Determine the [x, y] coordinate at the center of the cell enclosing the given text.  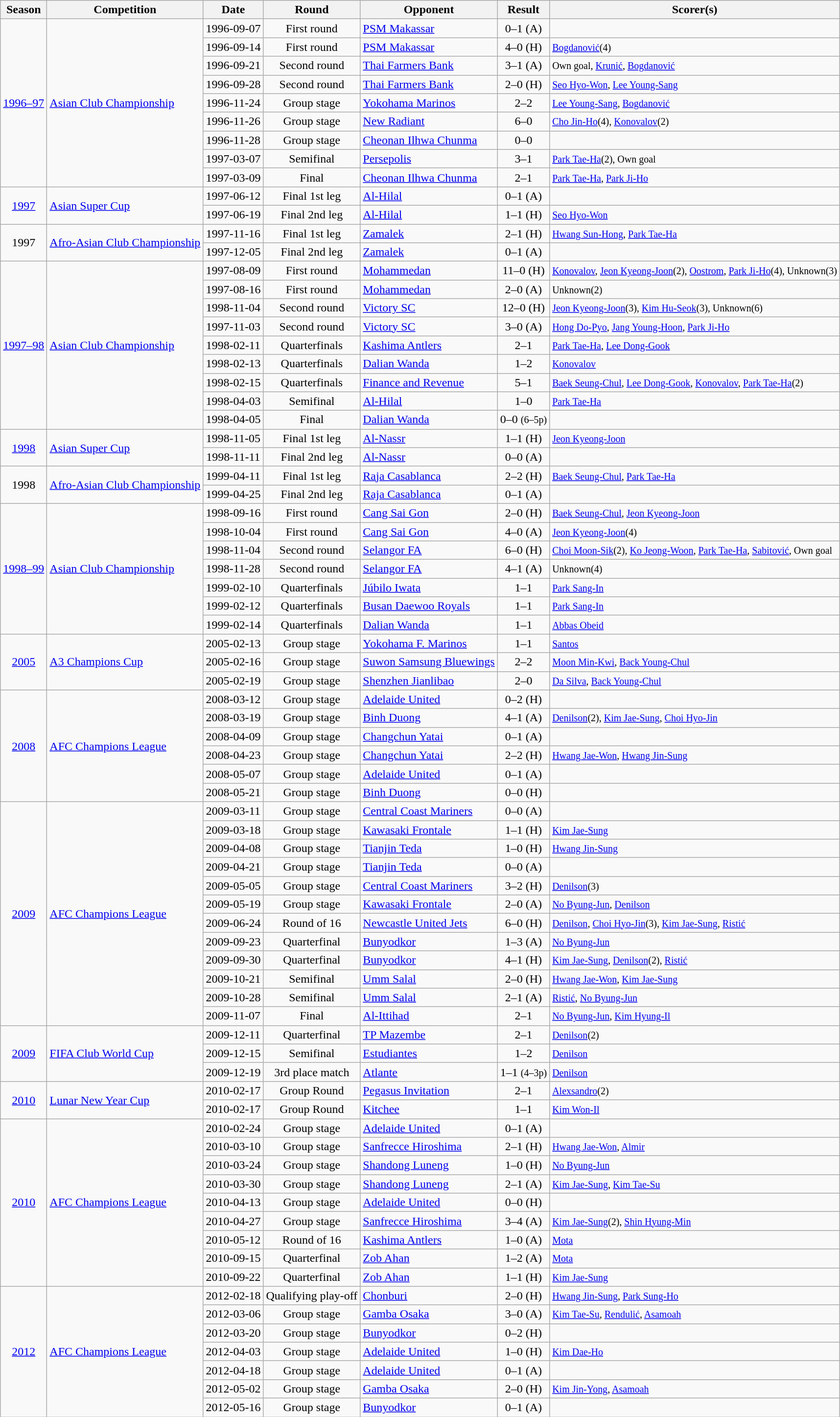
Cho Jin-Ho(4), Konovalov(2) [695, 121]
Jeon Kyeong-Joon [695, 438]
2009-09-30 [233, 960]
Unknown(2) [695, 289]
2009-03-11 [233, 811]
2009-06-24 [233, 923]
4–0 (H) [523, 47]
Park Tae-Ha, Park Ji-Ho [695, 177]
5–1 [523, 382]
Denilson(3) [695, 886]
2009-04-21 [233, 867]
Persepolis [429, 159]
2012-05-02 [233, 1389]
Denilson(2), Kim Jae-Sung, Choi Hyo-Jin [695, 718]
Hwang Jae-Won, Kim Jae-Sung [695, 979]
1996-09-07 [233, 28]
Estudiantes [429, 1053]
2008-03-12 [233, 699]
1999-02-12 [233, 606]
1997-03-09 [233, 177]
Moon Min-Kwi, Back Young-Chul [695, 662]
Round [312, 10]
1997-06-19 [233, 214]
1997-12-05 [233, 252]
2009-05-19 [233, 904]
2008 [23, 746]
Lunar New Year Cup [125, 1100]
Scorer(s) [695, 10]
1998-09-16 [233, 513]
Jeon Kyeong-Joon(4) [695, 531]
Yokohama Marinos [429, 103]
Seo Hyo-Won [695, 214]
Hwang Jin-Sung [695, 849]
Konovalov [695, 364]
1998-04-03 [233, 401]
2009-12-11 [233, 1035]
1998–99 [23, 568]
Baek Seung-Chul, Lee Dong-Gook, Konovalov, Park Tae-Ha(2) [695, 382]
Bogdanović(4) [695, 47]
2010-04-13 [233, 1203]
1996-11-24 [233, 103]
2008-05-07 [233, 774]
1997-03-07 [233, 159]
Suwon Samsung Bluewings [429, 662]
1–2 (A) [523, 1258]
Unknown(4) [695, 569]
2009-05-05 [233, 886]
2005 [23, 662]
1996-09-14 [233, 47]
Busan Daewoo Royals [429, 606]
Al-Ittihad [429, 1016]
No Byung-Jun, Kim Hyung-Il [695, 1016]
Park Tae-Ha [695, 401]
1998-02-13 [233, 364]
Hwang Jin-Sung, Park Sung-Ho [695, 1296]
Lee Young-Sang, Bogdanović [695, 103]
3rd place match [312, 1072]
Kim Tae-Su, Rendulić, Asamoah [695, 1314]
2008-04-09 [233, 736]
Jeon Kyeong-Joon(3), Kim Hu-Seok(3), Unknown(6) [695, 308]
1999-04-25 [233, 494]
Park Tae-Ha, Lee Dong-Gook [695, 345]
Abbas Obeid [695, 625]
Baek Seung-Chul, Jeon Kyeong-Joon [695, 513]
2010-03-24 [233, 1165]
2010-03-10 [233, 1147]
2009-03-18 [233, 830]
Finance and Revenue [429, 382]
2009-11-07 [233, 1016]
Hong Do-Pyo, Jang Young-Hoon, Park Ji-Ho [695, 327]
A3 Champions Cup [125, 662]
2010-09-22 [233, 1277]
Denilson, Choi Hyo-Jin(3), Kim Jae-Sung, Ristić [695, 923]
Kim Jae-Sung, Denilson(2), Ristić [695, 960]
2010-05-12 [233, 1240]
1998-02-15 [233, 382]
Ristić, No Byung-Jun [695, 997]
1996-09-28 [233, 84]
Baek Seung-Chul, Park Tae-Ha [695, 475]
Park Tae-Ha(2), Own goal [695, 159]
2008-04-23 [233, 755]
3–2 (H) [523, 886]
Atlante [429, 1072]
1998-11-05 [233, 438]
1996-09-21 [233, 66]
1997–98 [23, 346]
Opponent [429, 10]
1–0 (A) [523, 1240]
Seo Hyo-Won, Lee Young-Sang [695, 84]
2010-02-24 [233, 1128]
1997-08-09 [233, 271]
1997-11-03 [233, 327]
Newcastle United Jets [429, 923]
Konovalov, Jeon Kyeong-Joon(2), Oostrom, Park Ji-Ho(4), Unknown(3) [695, 271]
2005-02-13 [233, 643]
Hwang Jae-Won, Hwang Jin-Sung [695, 755]
1999-04-11 [233, 475]
Date [233, 10]
2009-12-15 [233, 1053]
2012-04-18 [233, 1370]
1997-06-12 [233, 196]
0–0 [523, 140]
Yokohama F. Marinos [429, 643]
2010-03-30 [233, 1184]
Denilson(2) [695, 1035]
2009-09-23 [233, 942]
4–1 (H) [523, 960]
1997-11-16 [233, 234]
Kitchee [429, 1109]
1996-11-26 [233, 121]
Result [523, 10]
Kim Jin-Yong, Asamoah [695, 1389]
Chonburi [429, 1296]
Own goal, Krunić, Bogdanović [695, 66]
Da Silva, Back Young-Chul [695, 681]
2008-05-21 [233, 792]
1998-02-11 [233, 345]
TP Mazembe [429, 1035]
2010-09-15 [233, 1258]
4–0 (A) [523, 531]
Júbilo Iwata [429, 588]
2005-02-19 [233, 681]
1–3 (A) [523, 942]
Choi Moon-Sik(2), Ko Jeong-Woon, Park Tae-Ha, Sabitović, Own goal [695, 550]
11–0 (H) [523, 271]
Kim Won-Il [695, 1109]
1998-11-28 [233, 569]
Santos [695, 643]
Hwang Sun-Hong, Park Tae-Ha [695, 234]
2005-02-16 [233, 662]
1998-04-05 [233, 420]
Alexsandro(2) [695, 1090]
2008-03-19 [233, 718]
Kim Dae-Ho [695, 1351]
1–1 (4–3p) [523, 1072]
2012 [23, 1351]
0–0 (6–5p) [523, 420]
Shenzhen Jianlibao [429, 681]
12–0 (H) [523, 308]
Competition [125, 10]
Pegasus Invitation [429, 1090]
FIFA Club World Cup [125, 1053]
6–0 [523, 121]
2009-12-19 [233, 1072]
1999-02-14 [233, 625]
3–4 (A) [523, 1221]
2012-04-03 [233, 1351]
3–1 [523, 159]
1998-11-11 [233, 457]
2–0 [523, 681]
2012-02-18 [233, 1296]
1998-10-04 [233, 531]
1–0 [523, 401]
2012-05-16 [233, 1407]
2009-10-21 [233, 979]
1996-11-28 [233, 140]
1999-02-10 [233, 588]
3–1 (A) [523, 66]
1996–97 [23, 103]
2009-04-08 [233, 849]
1997-08-16 [233, 289]
Hwang Jae-Won, Almir [695, 1147]
Kim Jae-Sung(2), Shin Hyung-Min [695, 1221]
New Radiant [429, 121]
2010-04-27 [233, 1221]
Kim Jae-Sung, Kim Tae-Su [695, 1184]
No Byung-Jun, Denilson [695, 904]
2012-03-06 [233, 1314]
2009-10-28 [233, 997]
Qualifying play-off [312, 1296]
Season [23, 10]
2012-03-20 [233, 1333]
